Search for the cell housing the specified text and yield its [x, y] center coordinate. 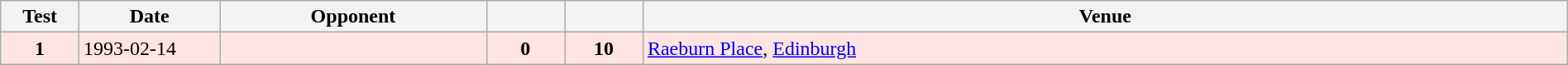
Test [40, 17]
1 [40, 48]
10 [604, 48]
1993-02-14 [149, 48]
Opponent [353, 17]
Raeburn Place, Edinburgh [1105, 48]
Venue [1105, 17]
Date [149, 17]
0 [526, 48]
